From the cell containing the given text, extract its center point as (x, y) coordinate. 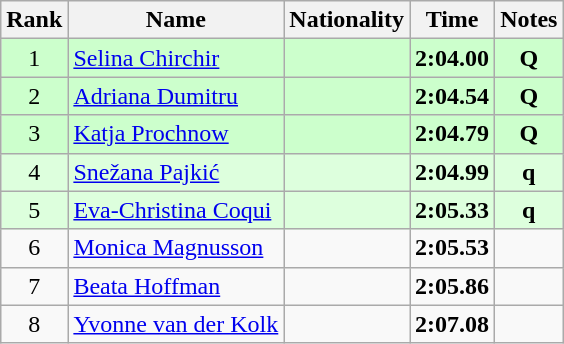
Snežana Pajkić (176, 172)
2:04.99 (452, 172)
5 (34, 210)
1 (34, 58)
2:05.86 (452, 286)
2:04.54 (452, 96)
2:07.08 (452, 324)
Monica Magnusson (176, 248)
6 (34, 248)
2:05.33 (452, 210)
2:04.79 (452, 134)
4 (34, 172)
2:04.00 (452, 58)
Name (176, 20)
2 (34, 96)
Adriana Dumitru (176, 96)
Eva-Christina Coqui (176, 210)
Beata Hoffman (176, 286)
3 (34, 134)
Time (452, 20)
Selina Chirchir (176, 58)
Rank (34, 20)
Nationality (347, 20)
7 (34, 286)
8 (34, 324)
Notes (529, 20)
Yvonne van der Kolk (176, 324)
2:05.53 (452, 248)
Katja Prochnow (176, 134)
